Detect which cell encompasses the target text, then output its [X, Y] center coordinate. 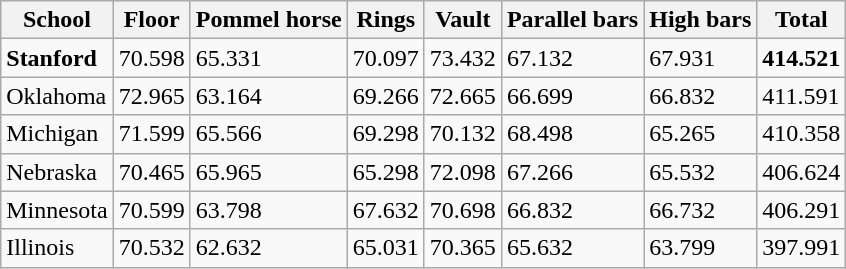
School [57, 20]
410.358 [802, 134]
65.031 [386, 248]
Rings [386, 20]
71.599 [152, 134]
397.991 [802, 248]
67.266 [572, 172]
69.266 [386, 96]
66.699 [572, 96]
63.799 [700, 248]
62.632 [268, 248]
411.591 [802, 96]
70.465 [152, 172]
70.598 [152, 58]
70.132 [462, 134]
67.931 [700, 58]
Floor [152, 20]
406.291 [802, 210]
65.632 [572, 248]
65.532 [700, 172]
70.532 [152, 248]
68.498 [572, 134]
69.298 [386, 134]
63.164 [268, 96]
73.432 [462, 58]
65.566 [268, 134]
High bars [700, 20]
Nebraska [57, 172]
70.698 [462, 210]
Minnesota [57, 210]
65.298 [386, 172]
65.965 [268, 172]
67.632 [386, 210]
414.521 [802, 58]
Vault [462, 20]
70.097 [386, 58]
Michigan [57, 134]
Pommel horse [268, 20]
65.265 [700, 134]
Stanford [57, 58]
72.965 [152, 96]
Total [802, 20]
Illinois [57, 248]
Parallel bars [572, 20]
406.624 [802, 172]
70.599 [152, 210]
65.331 [268, 58]
Oklahoma [57, 96]
70.365 [462, 248]
63.798 [268, 210]
66.732 [700, 210]
72.098 [462, 172]
67.132 [572, 58]
72.665 [462, 96]
